Determine the (x, y) coordinate at the center of the cell enclosing the given text.  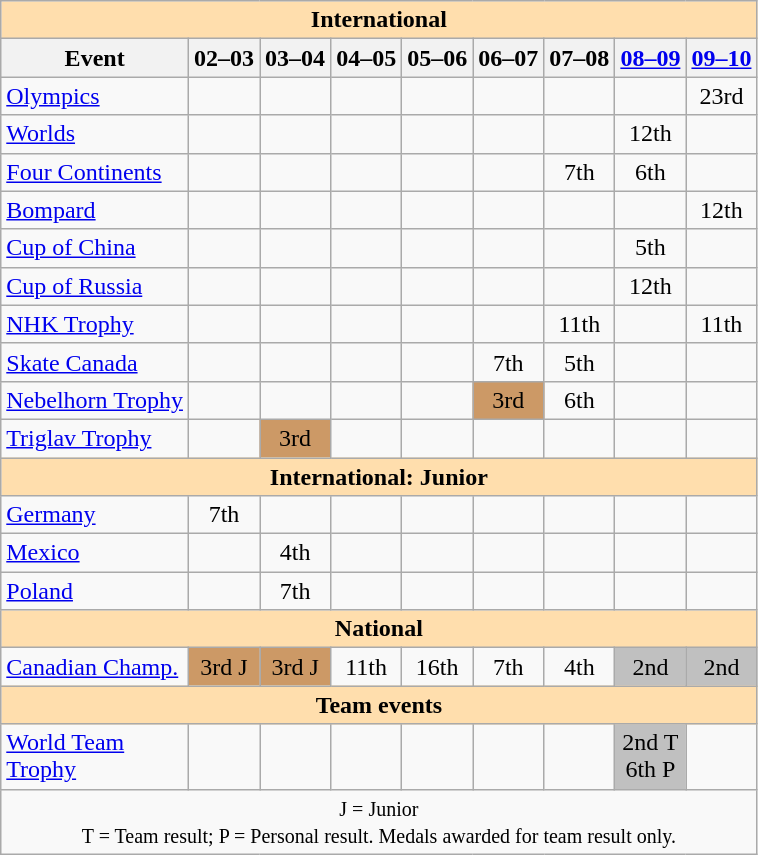
Poland (95, 591)
Cup of Russia (95, 286)
International (379, 20)
J = Junior T = Team result; P = Personal result. Medals awarded for team result only. (379, 822)
03–04 (296, 58)
Olympics (95, 96)
09–10 (722, 58)
Worlds (95, 134)
06–07 (508, 58)
Nebelhorn Trophy (95, 400)
16th (438, 667)
Triglav Trophy (95, 438)
World TeamTrophy (95, 756)
02–03 (224, 58)
Germany (95, 515)
04–05 (366, 58)
International: Junior (379, 477)
Cup of China (95, 248)
Skate Canada (95, 362)
07–08 (580, 58)
Team events (379, 705)
23rd (722, 96)
Bompard (95, 210)
NHK Trophy (95, 324)
Mexico (95, 553)
Event (95, 58)
Four Continents (95, 172)
Canadian Champ. (95, 667)
08–09 (650, 58)
2nd T 6th P (650, 756)
05–06 (438, 58)
National (379, 629)
